Output the (X, Y) coordinate of the center of the cell containing the given text.  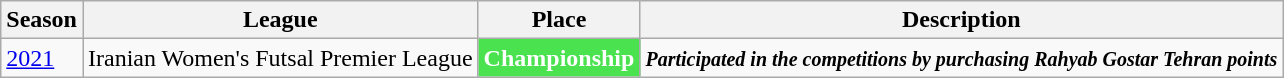
League (280, 20)
Place (559, 20)
Iranian Women's Futsal Premier League (280, 58)
2021 (42, 58)
Participated in the competitions by purchasing Rahyab Gostar Tehran points (962, 58)
Season (42, 20)
Championship (559, 58)
Description (962, 20)
